Extract the (x, y) coordinate from the center of the cell holding the provided text.  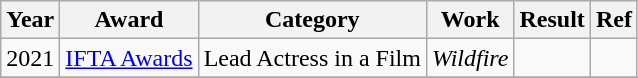
Result (552, 20)
Work (470, 20)
Year (30, 20)
Award (129, 20)
Category (312, 20)
IFTA Awards (129, 58)
2021 (30, 58)
Wildfire (470, 58)
Lead Actress in a Film (312, 58)
Ref (614, 20)
